Provide the [x, y] coordinate of the cell's center where the given text is located.  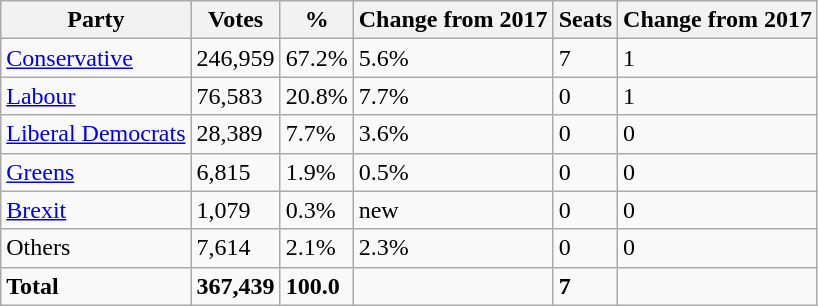
new [453, 210]
6,815 [236, 172]
Brexit [96, 210]
67.2% [316, 58]
100.0 [316, 286]
367,439 [236, 286]
Labour [96, 96]
1.9% [316, 172]
Greens [96, 172]
Votes [236, 20]
76,583 [236, 96]
5.6% [453, 58]
0.3% [316, 210]
20.8% [316, 96]
1,079 [236, 210]
2.1% [316, 248]
Seats [585, 20]
28,389 [236, 134]
Others [96, 248]
Total [96, 286]
2.3% [453, 248]
7,614 [236, 248]
% [316, 20]
0.5% [453, 172]
Party [96, 20]
246,959 [236, 58]
Liberal Democrats [96, 134]
3.6% [453, 134]
Conservative [96, 58]
